Locate the cell with the specified text and output its [X, Y] center coordinate. 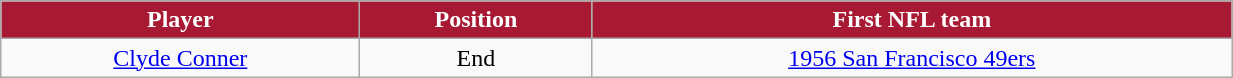
Position [476, 20]
End [476, 58]
1956 San Francisco 49ers [912, 58]
First NFL team [912, 20]
Player [180, 20]
Clyde Conner [180, 58]
